Output the (X, Y) coordinate of the center of the cell containing the given text.  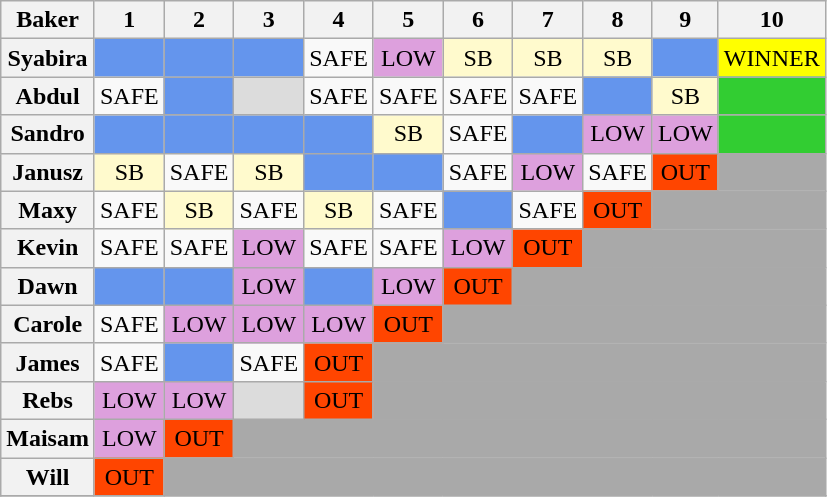
4 (339, 20)
Sandro (48, 134)
Rebs (48, 400)
9 (685, 20)
Carole (48, 324)
Baker (48, 20)
Syabira (48, 58)
1 (129, 20)
James (48, 362)
Abdul (48, 96)
Dawn (48, 286)
Kevin (48, 248)
10 (772, 20)
6 (478, 20)
7 (548, 20)
Will (48, 477)
2 (199, 20)
WINNER (772, 58)
5 (408, 20)
3 (269, 20)
Janusz (48, 172)
Maisam (48, 438)
Maxy (48, 210)
8 (618, 20)
